Return the [X, Y] coordinate for the center point of the cell that contains the specified text.  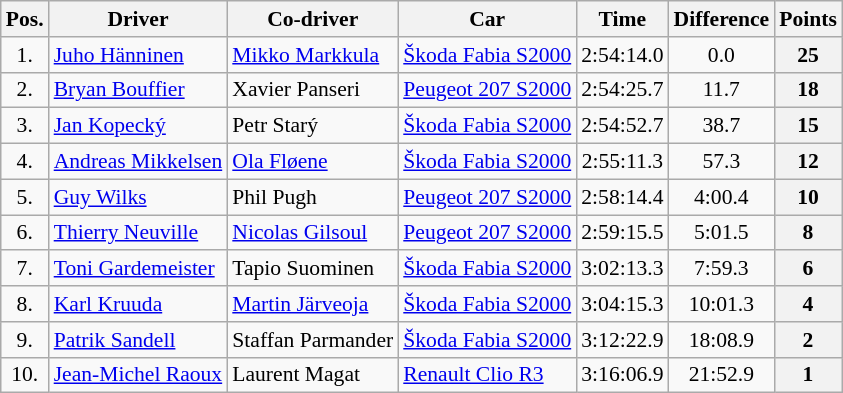
Laurent Magat [312, 375]
2:54:14.0 [622, 55]
2:55:11.3 [622, 162]
6. [25, 233]
Toni Gardemeister [138, 269]
0.0 [722, 55]
Thierry Neuville [138, 233]
10 [808, 197]
1. [25, 55]
Driver [138, 19]
8. [25, 304]
2. [25, 90]
Car [487, 19]
Tapio Suominen [312, 269]
11.7 [722, 90]
10. [25, 375]
2:54:52.7 [622, 126]
3:02:13.3 [622, 269]
Co-driver [312, 19]
18 [808, 90]
1 [808, 375]
Staffan Parmander [312, 340]
4. [25, 162]
5. [25, 197]
3. [25, 126]
Jean-Michel Raoux [138, 375]
12 [808, 162]
2:54:25.7 [622, 90]
Patrik Sandell [138, 340]
7. [25, 269]
7:59.3 [722, 269]
38.7 [722, 126]
25 [808, 55]
Karl Kruuda [138, 304]
8 [808, 233]
2:59:15.5 [622, 233]
Jan Kopecký [138, 126]
5:01.5 [722, 233]
9. [25, 340]
Nicolas Gilsoul [312, 233]
6 [808, 269]
Points [808, 19]
4:00.4 [722, 197]
Mikko Markkula [312, 55]
Renault Clio R3 [487, 375]
57.3 [722, 162]
2 [808, 340]
15 [808, 126]
Pos. [25, 19]
10:01.3 [722, 304]
21:52.9 [722, 375]
Andreas Mikkelsen [138, 162]
Time [622, 19]
Xavier Panseri [312, 90]
Juho Hänninen [138, 55]
Guy Wilks [138, 197]
18:08.9 [722, 340]
4 [808, 304]
Ola Fløene [312, 162]
Petr Starý [312, 126]
Bryan Bouffier [138, 90]
3:12:22.9 [622, 340]
Martin Järveoja [312, 304]
3:16:06.9 [622, 375]
Difference [722, 19]
Phil Pugh [312, 197]
2:58:14.4 [622, 197]
3:04:15.3 [622, 304]
